From the cell containing the given text, extract its center point as (X, Y) coordinate. 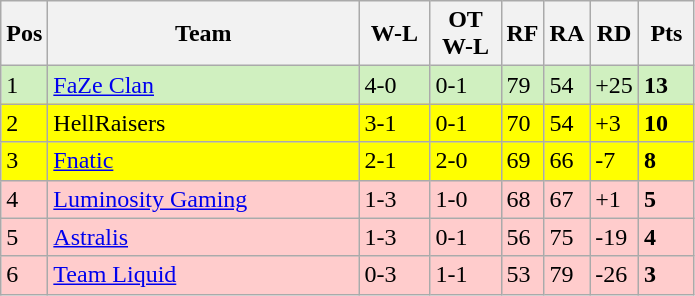
Pts (666, 34)
Pos (24, 34)
Luminosity Gaming (204, 199)
2 (24, 123)
8 (666, 161)
+1 (614, 199)
HellRaisers (204, 123)
Astralis (204, 237)
0-3 (394, 275)
OTW-L (466, 34)
2-0 (466, 161)
-19 (614, 237)
RD (614, 34)
53 (522, 275)
RF (522, 34)
Team (204, 34)
+25 (614, 85)
RA (567, 34)
70 (522, 123)
69 (522, 161)
4-0 (394, 85)
1-1 (466, 275)
3-1 (394, 123)
-26 (614, 275)
56 (522, 237)
2-1 (394, 161)
68 (522, 199)
Team Liquid (204, 275)
10 (666, 123)
1-0 (466, 199)
66 (567, 161)
FaZe Clan (204, 85)
1 (24, 85)
W-L (394, 34)
-7 (614, 161)
+3 (614, 123)
75 (567, 237)
67 (567, 199)
Fnatic (204, 161)
13 (666, 85)
6 (24, 275)
